Search for the cell housing the specified text and yield its [X, Y] center coordinate. 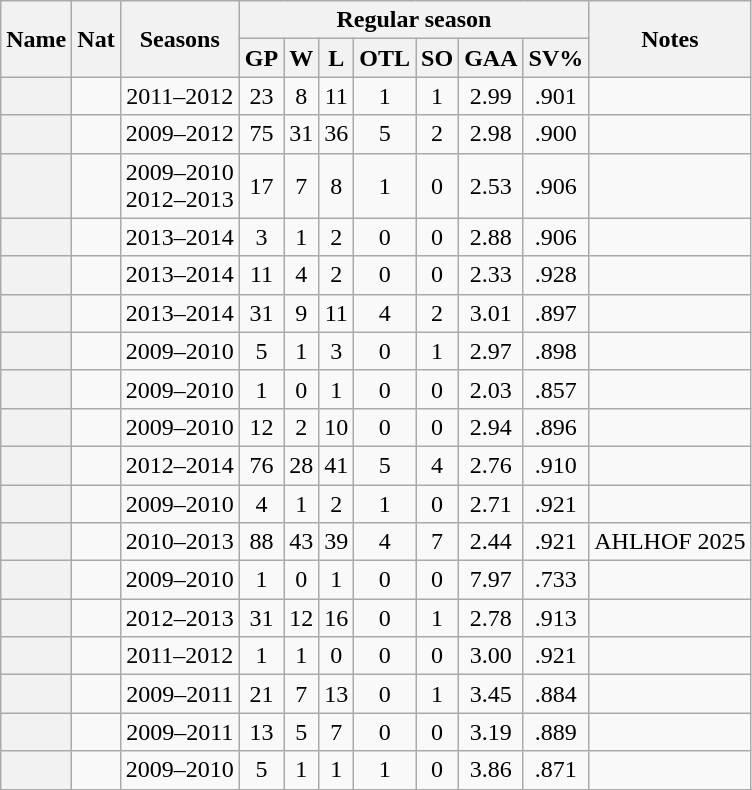
AHLHOF 2025 [670, 542]
GAA [491, 58]
.901 [556, 96]
3.86 [491, 770]
9 [302, 313]
2009–20102012–2013 [180, 186]
21 [261, 694]
75 [261, 134]
2012–2013 [180, 618]
10 [336, 427]
7.97 [491, 580]
Nat [96, 39]
2.99 [491, 96]
23 [261, 96]
43 [302, 542]
3.45 [491, 694]
2.03 [491, 389]
2.97 [491, 351]
2.44 [491, 542]
2010–2013 [180, 542]
Name [36, 39]
SV% [556, 58]
3.01 [491, 313]
.884 [556, 694]
88 [261, 542]
2.76 [491, 465]
2009–2012 [180, 134]
2.98 [491, 134]
3.19 [491, 732]
.733 [556, 580]
.913 [556, 618]
2.94 [491, 427]
GP [261, 58]
2.53 [491, 186]
3.00 [491, 656]
.928 [556, 275]
.871 [556, 770]
36 [336, 134]
W [302, 58]
41 [336, 465]
.898 [556, 351]
.896 [556, 427]
76 [261, 465]
39 [336, 542]
2.88 [491, 237]
Seasons [180, 39]
2.71 [491, 503]
2.78 [491, 618]
.889 [556, 732]
Notes [670, 39]
2.33 [491, 275]
SO [438, 58]
28 [302, 465]
.897 [556, 313]
17 [261, 186]
2012–2014 [180, 465]
OTL [385, 58]
16 [336, 618]
Regular season [414, 20]
L [336, 58]
.900 [556, 134]
.910 [556, 465]
.857 [556, 389]
